Determine the (x, y) coordinate at the center of the cell enclosing the given text.  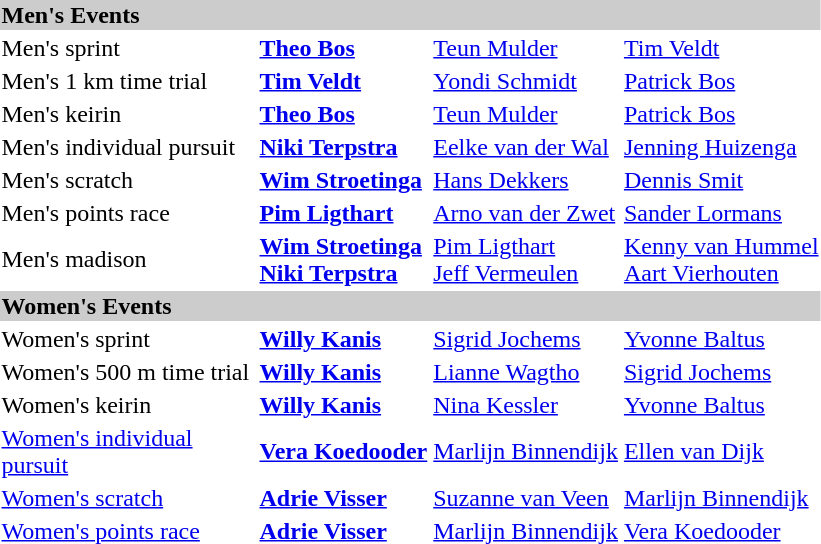
Wim StroetingaNiki Terpstra (344, 260)
Niki Terpstra (344, 147)
Jenning Huizenga (721, 147)
Ellen van Dijk (721, 452)
Suzanne van Veen (526, 498)
Women's individual pursuit (128, 452)
Dennis Smit (721, 180)
Women's scratch (128, 498)
Sander Lormans (721, 213)
Men's scratch (128, 180)
Adrie Visser (344, 498)
Wim Stroetinga (344, 180)
Men's Events (410, 15)
Eelke van der Wal (526, 147)
Nina Kessler (526, 405)
Yondi Schmidt (526, 81)
Men's sprint (128, 48)
Lianne Wagtho (526, 372)
Men's 1 km time trial (128, 81)
Men's keirin (128, 114)
Women's 500 m time trial (128, 372)
Men's points race (128, 213)
Women's keirin (128, 405)
Pim Ligthart (344, 213)
Women's sprint (128, 339)
Kenny van HummelAart Vierhouten (721, 260)
Vera Koedooder (344, 452)
Women's Events (410, 306)
Men's madison (128, 260)
Pim LigthartJeff Vermeulen (526, 260)
Arno van der Zwet (526, 213)
Hans Dekkers (526, 180)
Men's individual pursuit (128, 147)
